For the text-containing cell, return its midpoint in (X, Y) coordinate format. 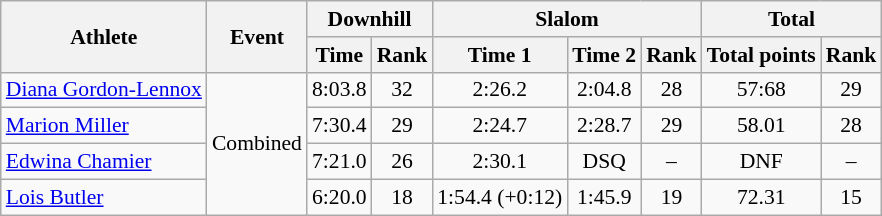
2:24.7 (500, 126)
Slalom (566, 19)
32 (402, 90)
Time (340, 55)
58.01 (762, 126)
Lois Butler (104, 197)
19 (672, 197)
Athlete (104, 36)
DSQ (604, 162)
Event (257, 36)
Marion Miller (104, 126)
DNF (762, 162)
1:54.4 (+0:12) (500, 197)
6:20.0 (340, 197)
2:28.7 (604, 126)
7:21.0 (340, 162)
Total points (762, 55)
8:03.8 (340, 90)
Downhill (370, 19)
Combined (257, 143)
18 (402, 197)
2:30.1 (500, 162)
Diana Gordon-Lennox (104, 90)
Time 1 (500, 55)
57:68 (762, 90)
1:45.9 (604, 197)
26 (402, 162)
Edwina Chamier (104, 162)
Time 2 (604, 55)
2:26.2 (500, 90)
15 (852, 197)
72.31 (762, 197)
7:30.4 (340, 126)
Total (792, 19)
2:04.8 (604, 90)
